Return (x, y) of the center of cell containing provided text 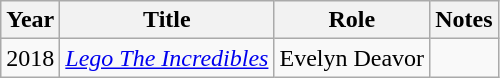
Lego The Incredibles (167, 58)
Notes (464, 20)
Role (352, 20)
Evelyn Deavor (352, 58)
Title (167, 20)
2018 (30, 58)
Year (30, 20)
